Provide the [x, y] coordinate of the cell's center where the given text is located.  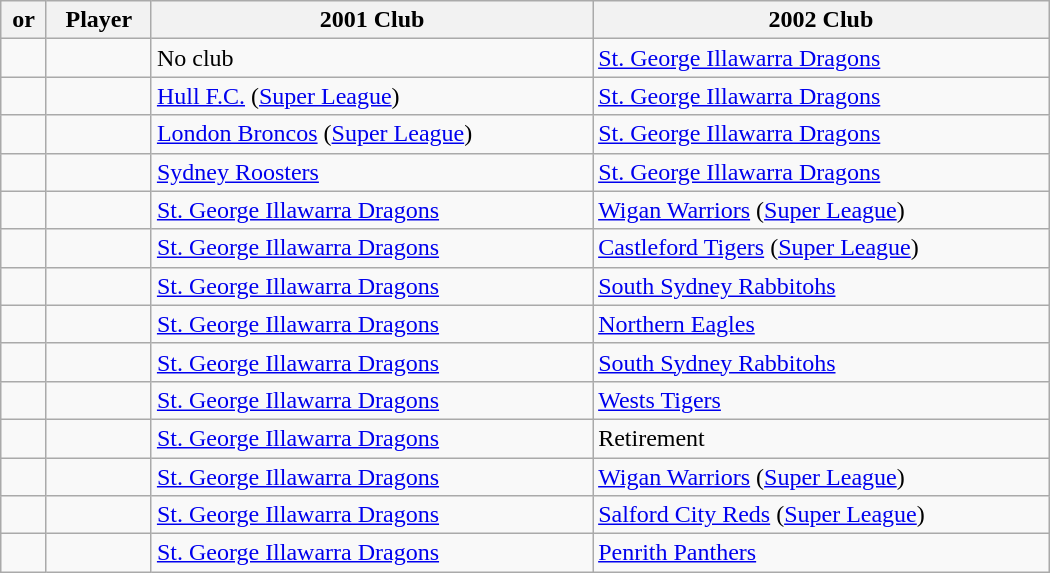
Penrith Panthers [822, 553]
London Broncos (Super League) [372, 134]
2001 Club [372, 20]
No club [372, 58]
2002 Club [822, 20]
Sydney Roosters [372, 172]
Salford City Reds (Super League) [822, 515]
Hull F.C. (Super League) [372, 96]
Wests Tigers [822, 400]
Northern Eagles [822, 324]
Castleford Tigers (Super League) [822, 248]
Retirement [822, 438]
Player [98, 20]
or [24, 20]
